Scan for the cell matching the given text and deliver its (x, y) coordinate at center. 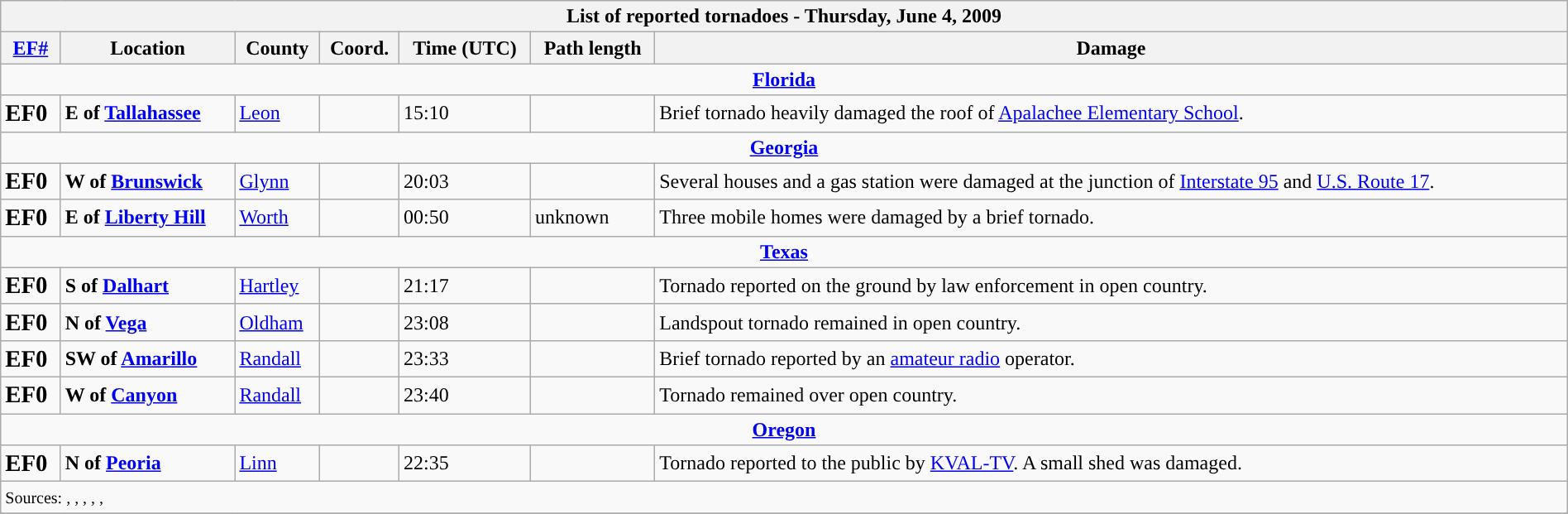
County (278, 48)
Oldham (278, 322)
Texas (784, 252)
Tornado remained over open country. (1111, 395)
23:33 (465, 358)
Leon (278, 113)
Three mobile homes were damaged by a brief tornado. (1111, 218)
Coord. (360, 48)
Florida (784, 79)
Tornado reported on the ground by law enforcement in open country. (1111, 286)
Location (147, 48)
23:08 (465, 322)
E of Tallahassee (147, 113)
N of Vega (147, 322)
Georgia (784, 147)
23:40 (465, 395)
Tornado reported to the public by KVAL-TV. A small shed was damaged. (1111, 464)
00:50 (465, 218)
Landspout tornado remained in open country. (1111, 322)
SW of Amarillo (147, 358)
Damage (1111, 48)
21:17 (465, 286)
Brief tornado reported by an amateur radio operator. (1111, 358)
15:10 (465, 113)
Brief tornado heavily damaged the roof of Apalachee Elementary School. (1111, 113)
Hartley (278, 286)
Sources: , , , , , (784, 497)
Several houses and a gas station were damaged at the junction of Interstate 95 and U.S. Route 17. (1111, 181)
List of reported tornadoes - Thursday, June 4, 2009 (784, 17)
unknown (593, 218)
Oregon (784, 430)
S of Dalhart (147, 286)
Time (UTC) (465, 48)
W of Canyon (147, 395)
E of Liberty Hill (147, 218)
N of Peoria (147, 464)
W of Brunswick (147, 181)
Path length (593, 48)
20:03 (465, 181)
Glynn (278, 181)
22:35 (465, 464)
Linn (278, 464)
EF# (31, 48)
Worth (278, 218)
